Detect which cell encompasses the target text, then output its (X, Y) center coordinate. 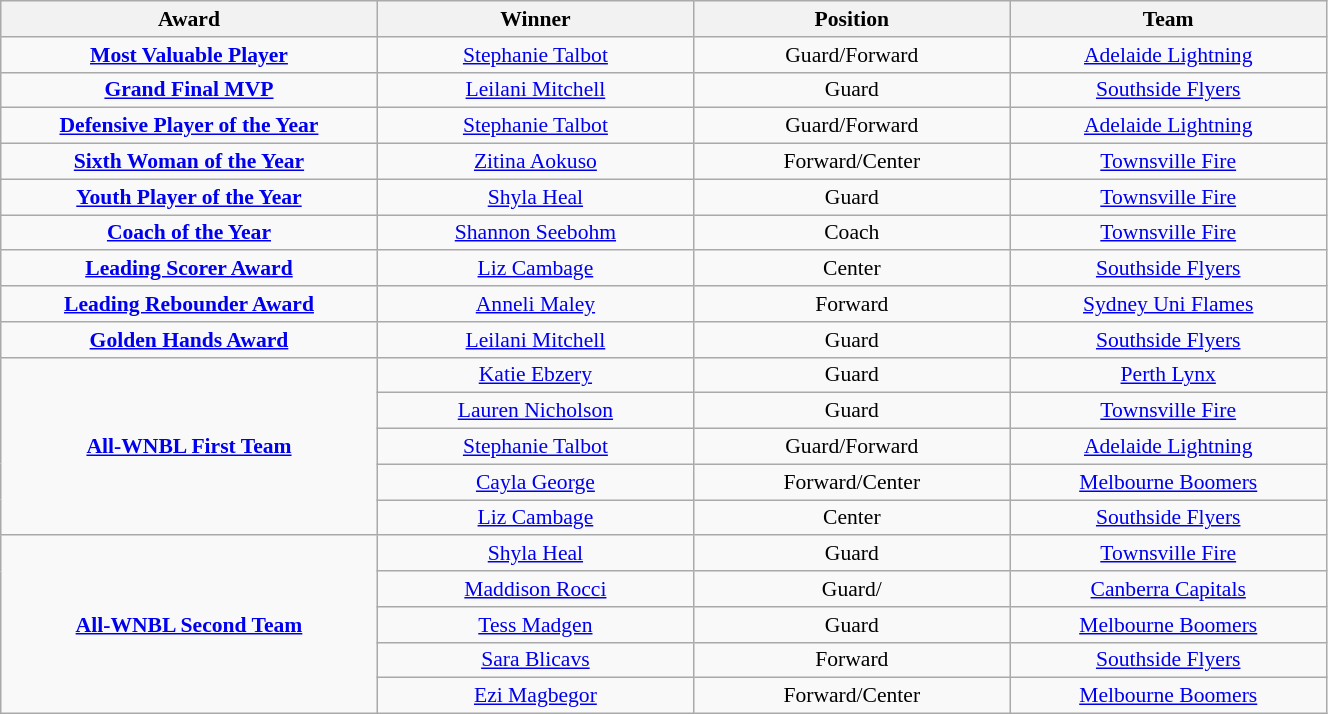
Perth Lynx (1168, 375)
Coach of the Year (189, 233)
Award (189, 19)
Sixth Woman of the Year (189, 162)
Team (1168, 19)
Most Valuable Player (189, 55)
Tess Madgen (535, 625)
Coach (852, 233)
Defensive Player of the Year (189, 126)
Leading Rebounder Award (189, 304)
Guard/ (852, 589)
Ezi Magbegor (535, 696)
Maddison Rocci (535, 589)
Canberra Capitals (1168, 589)
Winner (535, 19)
Grand Final MVP (189, 90)
All-WNBL Second Team (189, 625)
Youth Player of the Year (189, 197)
Cayla George (535, 482)
Shannon Seebohm (535, 233)
Lauren Nicholson (535, 411)
Position (852, 19)
Anneli Maley (535, 304)
Sara Blicavs (535, 660)
Leading Scorer Award (189, 269)
Katie Ebzery (535, 375)
All-WNBL First Team (189, 446)
Golden Hands Award (189, 340)
Zitina Aokuso (535, 162)
Sydney Uni Flames (1168, 304)
